Pinpoint the cell where the given text exists, returning its [x, y] midpoint coordinate. 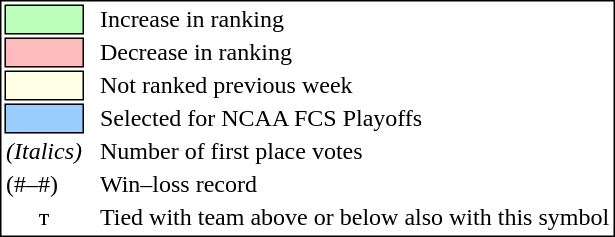
(Italics) [44, 151]
(#–#) [44, 185]
Number of first place votes [354, 151]
Selected for NCAA FCS Playoffs [354, 119]
Tied with team above or below also with this symbol [354, 217]
т [44, 217]
Not ranked previous week [354, 85]
Win–loss record [354, 185]
Decrease in ranking [354, 53]
Increase in ranking [354, 19]
